For the text-containing cell, return its midpoint in (x, y) coordinate format. 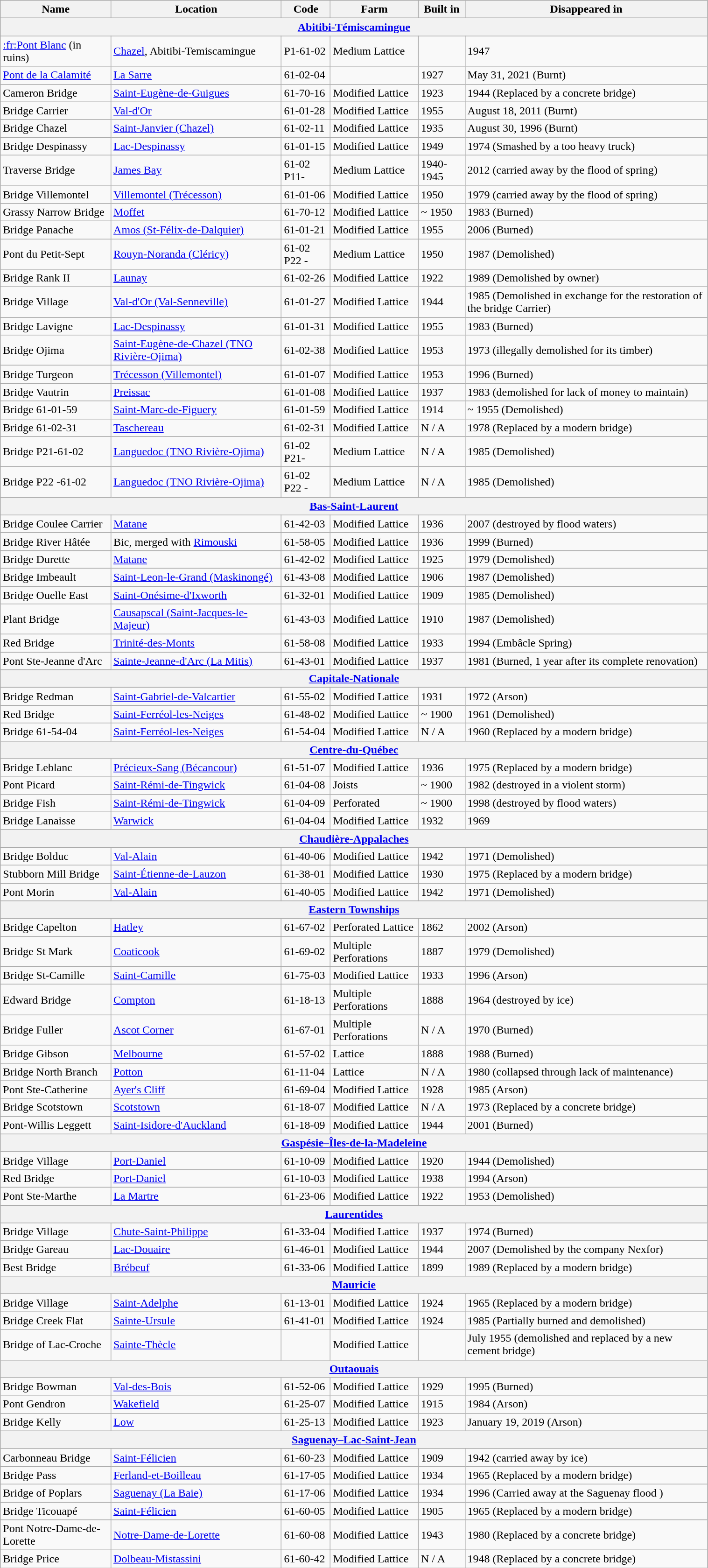
1932 (442, 821)
61-58-05 (306, 541)
61-04-08 (306, 785)
Coaticook (196, 951)
61-01-31 (306, 326)
61-01-21 (306, 230)
Scotstown (196, 1107)
1995 (Burned) (586, 1386)
61-67-01 (306, 1030)
Bridge Panache (56, 230)
1980 (collapsed through lack of maintenance) (586, 1072)
Bridge Chazel (56, 128)
61-70-12 (306, 212)
61-54-04 (306, 732)
1930 (442, 874)
1914 (442, 410)
Perforated (374, 803)
Dolbeau-Mistassini (196, 1559)
1980 (Replaced by a concrete bridge) (586, 1535)
Built in (442, 9)
1985 (Partially burned and demolished) (586, 1321)
Notre-Dame-de-Lorette (196, 1535)
1985 (Demolished in exchange for the restoration of the bridge Carrier) (586, 302)
Bridge P21-61-02 (56, 452)
Bridge 61-02-31 (56, 428)
Bridge 61-01-59 (56, 410)
1998 (destroyed by flood waters) (586, 803)
1938 (442, 1178)
La Martre (196, 1196)
61-52-06 (306, 1386)
Launay (196, 278)
61-40-05 (306, 892)
Chaudière-Appalaches (354, 838)
61-01-07 (306, 374)
Grassy Narrow Bridge (56, 212)
61-11-04 (306, 1072)
1969 (586, 821)
61-02-04 (306, 75)
Best Bridge (56, 1267)
Hatley (196, 928)
Capitale-Nationale (354, 679)
Bridge Kelly (56, 1422)
Sainte-Ursule (196, 1321)
61-17-06 (306, 1493)
61-67-02 (306, 928)
Outaouais (354, 1369)
Eastern Townships (354, 910)
Bridge Capelton (56, 928)
Bridge of Lac-Croche (56, 1344)
January 19, 2019 (Arson) (586, 1422)
61-57-02 (306, 1054)
Saint-Eugène-de-Guigues (196, 93)
61-46-01 (306, 1250)
1996 (Burned) (586, 374)
Saint-Adelphe (196, 1303)
1994 (Embâcle Spring) (586, 643)
La Sarre (196, 75)
Cameron Bridge (56, 93)
Saint-Marc-de-Figuery (196, 410)
61-01-15 (306, 146)
61-18-07 (306, 1107)
2012 (carried away by the flood of spring) (586, 170)
61-17-05 (306, 1475)
Bridge Price (56, 1559)
1970 (Burned) (586, 1030)
1972 (Arson) (586, 696)
Bridge Despinassy (56, 146)
1988 (Burned) (586, 1054)
61-13-01 (306, 1303)
Bas-Saint-Laurent (354, 506)
Bic, merged with Rimouski (196, 541)
1906 (442, 577)
1927 (442, 75)
1983 (demolished for lack of money to maintain) (586, 392)
Ascot Corner (196, 1030)
Pont du Petit-Sept (56, 254)
1996 (Carried away at the Saguenay flood ) (586, 1493)
61-33-06 (306, 1267)
1960 (Replaced by a modern bridge) (586, 732)
Centre-du-Québec (354, 750)
1915 (442, 1404)
Brébeuf (196, 1267)
61-55-02 (306, 696)
Causapscal (Saint-Jacques-le-Majeur) (196, 619)
Amos (St-Félix-de-Dalquier) (196, 230)
61-33-04 (306, 1232)
Bridge Scotstown (56, 1107)
Farm (374, 9)
Trécesson (Villemontel) (196, 374)
2007 (destroyed by flood waters) (586, 524)
Saint-Eugène-de-Chazel (TNO Rivière-Ojima) (196, 350)
1979 (carried away by the flood of spring) (586, 194)
Saguenay (La Baie) (196, 1493)
1910 (442, 619)
Bridge of Poplars (56, 1493)
61-60-23 (306, 1457)
James Bay (196, 170)
1905 (442, 1511)
Bridge Gareau (56, 1250)
Carbonneau Bridge (56, 1457)
61-41-01 (306, 1321)
61-25-13 (306, 1422)
Trinité-des-Monts (196, 643)
Bridge Bowman (56, 1386)
1942 (carried away by ice) (586, 1457)
2001 (Burned) (586, 1125)
61-25-07 (306, 1404)
July 1955 (demolished and replaced by a new cement bridge) (586, 1344)
Bridge Bolduc (56, 856)
1920 (442, 1160)
Location (196, 9)
61-01-27 (306, 302)
61-51-07 (306, 767)
Bridge Lanaisse (56, 821)
1974 (Burned) (586, 1232)
1948 (Replaced by a concrete bridge) (586, 1559)
August 30, 1996 (Burnt) (586, 128)
61-75-03 (306, 976)
Saguenay–Lac-Saint-Jean (354, 1440)
Bridge North Branch (56, 1072)
Plant Bridge (56, 619)
1944 (Replaced by a concrete bridge) (586, 93)
61-42-02 (306, 559)
Ayer's Cliff (196, 1090)
Bridge Ojima (56, 350)
Pont-Willis Leggett (56, 1125)
Mauricie (354, 1285)
Code (306, 9)
61-43-01 (306, 661)
Saint-Camille (196, 976)
Low (196, 1422)
61-60-42 (306, 1559)
1984 (Arson) (586, 1404)
~ 1950 (442, 212)
1947 (586, 51)
61-18-13 (306, 1000)
61-02-38 (306, 350)
Précieux-Sang (Bécancour) (196, 767)
Pont Ste-Jeanne d'Arc (56, 661)
Compton (196, 1000)
Bridge 61-54-04 (56, 732)
1949 (442, 146)
61-18-09 (306, 1125)
1996 (Arson) (586, 976)
61-70-16 (306, 93)
1931 (442, 696)
Val-d'Or (196, 111)
Bridge St Mark (56, 951)
Name (56, 9)
Bridge Leblanc (56, 767)
1943 (442, 1535)
1973 (Replaced by a concrete bridge) (586, 1107)
1961 (Demolished) (586, 714)
Pont Notre-Dame-de-Lorette (56, 1535)
61-10-09 (306, 1160)
August 18, 2011 (Burnt) (586, 111)
Sainte-Jeanne-d'Arc (La Mitis) (196, 661)
61-02-11 (306, 128)
Saint-Onésime-d'Ixworth (196, 595)
Bridge Ouelle East (56, 595)
Potton (196, 1072)
Bridge Redman (56, 696)
1994 (Arson) (586, 1178)
Bridge Coulee Carrier (56, 524)
1999 (Burned) (586, 541)
61-60-08 (306, 1535)
Val-d'Or (Val-Senneville) (196, 302)
Bridge P22 -61-02 (56, 482)
61-01-59 (306, 410)
61-04-04 (306, 821)
~ 1955 (Demolished) (586, 410)
Pont Morin (56, 892)
P1-61-02 (306, 51)
Laurentides (354, 1214)
61-69-02 (306, 951)
:fr:Pont Blanc (in ruins) (56, 51)
Edward Bridge (56, 1000)
Bridge Fuller (56, 1030)
Moffet (196, 212)
61-02-31 (306, 428)
61-43-08 (306, 577)
Gaspésie–Îles-de-la-Madeleine (354, 1143)
Saint-Leon-le-Grand (Maskinongé) (196, 577)
Bridge Vautrin (56, 392)
Taschereau (196, 428)
61-40-06 (306, 856)
Wakefield (196, 1404)
1929 (442, 1386)
61-42-03 (306, 524)
61-48-02 (306, 714)
61-69-04 (306, 1090)
Pont Ste-Catherine (56, 1090)
Rouyn-Noranda (Cléricy) (196, 254)
1989 (Replaced by a modern bridge) (586, 1267)
1862 (442, 928)
1973 (illegally demolished for its timber) (586, 350)
2002 (Arson) (586, 928)
Pont Ste-Marthe (56, 1196)
1899 (442, 1267)
1981 (Burned, 1 year after its complete renovation) (586, 661)
61-04-09 (306, 803)
Bridge Gibson (56, 1054)
1989 (Demolished by owner) (586, 278)
Lac-Douaire (196, 1250)
1944 (Demolished) (586, 1160)
2006 (Burned) (586, 230)
Traverse Bridge (56, 170)
Chute-Saint-Philippe (196, 1232)
61-01-28 (306, 111)
61-58-08 (306, 643)
61-02-26 (306, 278)
Bridge Imbeault (56, 577)
Bridge Villemontel (56, 194)
61-60-05 (306, 1511)
1978 (Replaced by a modern bridge) (586, 428)
61-32-01 (306, 595)
61-38-01 (306, 874)
Pont Gendron (56, 1404)
Bridge Durette (56, 559)
61-01-06 (306, 194)
Warwick (196, 821)
1953 (Demolished) (586, 1196)
2007 (Demolished by the company Nexfor) (586, 1250)
61-02 P11- (306, 170)
Bridge Pass (56, 1475)
1982 (destroyed in a violent storm) (586, 785)
Joists (374, 785)
Bridge Rank II (56, 278)
Bridge Fish (56, 803)
61-23-06 (306, 1196)
1985 (Arson) (586, 1090)
Villemontel (Trécesson) (196, 194)
61-43-03 (306, 619)
1887 (442, 951)
Pont de la Calamité (56, 75)
Bridge Turgeon (56, 374)
Perforated Lattice (374, 928)
Bridge Creek Flat (56, 1321)
Saint-Gabriel-de-Valcartier (196, 696)
Saint-Étienne-de-Lauzon (196, 874)
Saint-Janvier (Chazel) (196, 128)
1964 (destroyed by ice) (586, 1000)
1974 (Smashed by a too heavy truck) (586, 146)
Bridge River Hâtée (56, 541)
Bridge Lavigne (56, 326)
61-10-03 (306, 1178)
Val-des-Bois (196, 1386)
61-02 P21- (306, 452)
1935 (442, 128)
Abitibi-Témiscamingue (354, 27)
1940-1945 (442, 170)
Pont Picard (56, 785)
Disappeared in (586, 9)
Preissac (196, 392)
Ferland-et-Boilleau (196, 1475)
1928 (442, 1090)
Chazel, Abitibi-Temiscamingue (196, 51)
May 31, 2021 (Burnt) (586, 75)
Bridge Carrier (56, 111)
Stubborn Mill Bridge (56, 874)
1925 (442, 559)
Saint-Isidore-d'Auckland (196, 1125)
Bridge Ticouapé (56, 1511)
Bridge St-Camille (56, 976)
Melbourne (196, 1054)
61-01-08 (306, 392)
Sainte-Thècle (196, 1344)
